Output the (x, y) coordinate of the center of the cell containing the given text.  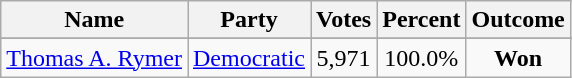
Won (518, 58)
Name (94, 20)
Party (250, 20)
Democratic (250, 58)
Votes (343, 20)
Percent (422, 20)
100.0% (422, 58)
Thomas A. Rymer (94, 58)
Outcome (518, 20)
5,971 (343, 58)
